Extract the [x, y] coordinate from the center of the cell holding the provided text.  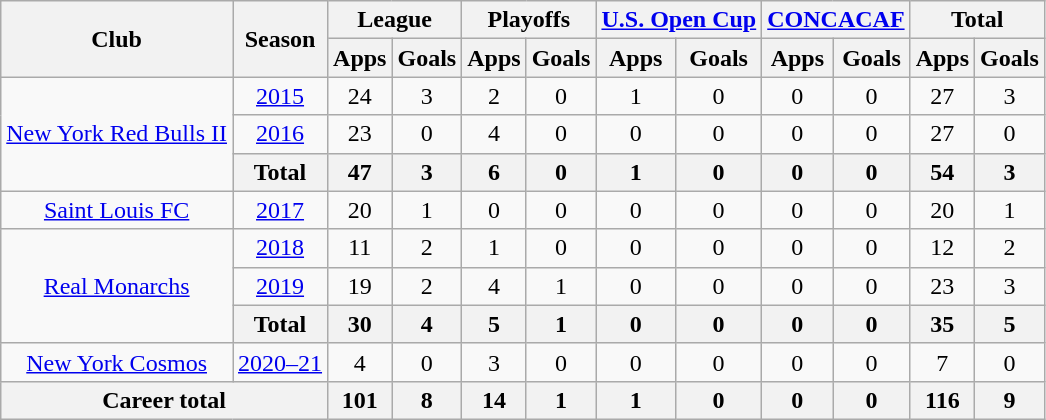
8 [427, 400]
Saint Louis FC [117, 210]
101 [360, 400]
11 [360, 248]
2019 [280, 286]
New York Cosmos [117, 362]
54 [942, 172]
6 [494, 172]
Real Monarchs [117, 286]
Club [117, 39]
116 [942, 400]
League [395, 20]
7 [942, 362]
Playoffs [529, 20]
2018 [280, 248]
2015 [280, 96]
Career total [164, 400]
14 [494, 400]
2020–21 [280, 362]
New York Red Bulls II [117, 134]
35 [942, 324]
19 [360, 286]
9 [1010, 400]
47 [360, 172]
CONCACAF [836, 20]
12 [942, 248]
U.S. Open Cup [679, 20]
Season [280, 39]
30 [360, 324]
2016 [280, 134]
24 [360, 96]
2017 [280, 210]
